Provide the [x, y] coordinate of the cell's center where the given text is located.  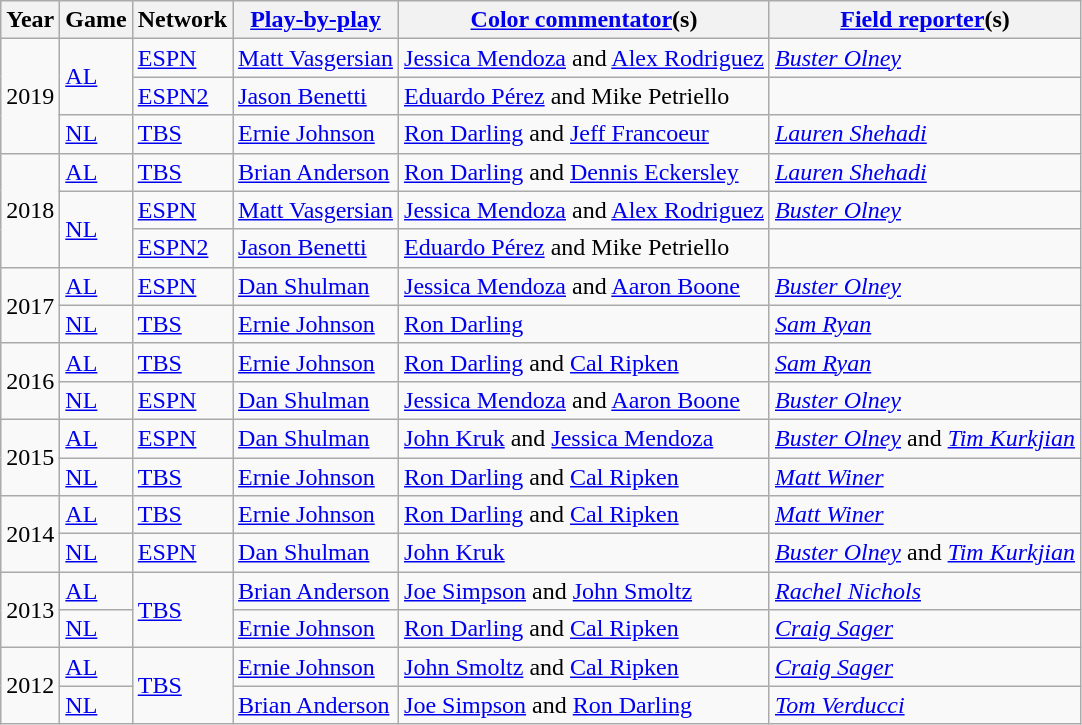
Tom Verducci [924, 705]
Ron Darling and Jeff Francoeur [584, 134]
2017 [30, 305]
Rachel Nichols [924, 591]
Year [30, 20]
2018 [30, 210]
2019 [30, 96]
John Kruk and Jessica Mendoza [584, 438]
Game [96, 20]
2013 [30, 610]
Network [182, 20]
Color commentator(s) [584, 20]
Joe Simpson and John Smoltz [584, 591]
Ron Darling and Dennis Eckersley [584, 172]
John Kruk [584, 553]
2016 [30, 381]
Joe Simpson and Ron Darling [584, 705]
John Smoltz and Cal Ripken [584, 667]
Ron Darling [584, 324]
2014 [30, 534]
Play-by-play [316, 20]
2012 [30, 686]
2015 [30, 457]
Field reporter(s) [924, 20]
